Capture the cell that displays the provided text and extract its [x, y] central coordinate. 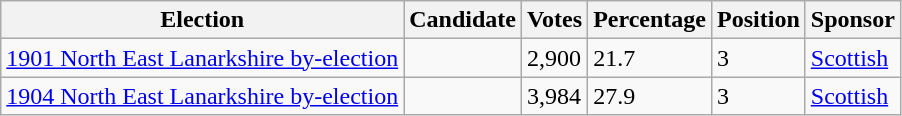
27.9 [650, 96]
21.7 [650, 58]
Sponsor [852, 20]
Percentage [650, 20]
Election [202, 20]
3,984 [554, 96]
Position [759, 20]
Candidate [463, 20]
Votes [554, 20]
1904 North East Lanarkshire by-election [202, 96]
2,900 [554, 58]
1901 North East Lanarkshire by-election [202, 58]
